Return (x, y) of the center of cell containing provided text 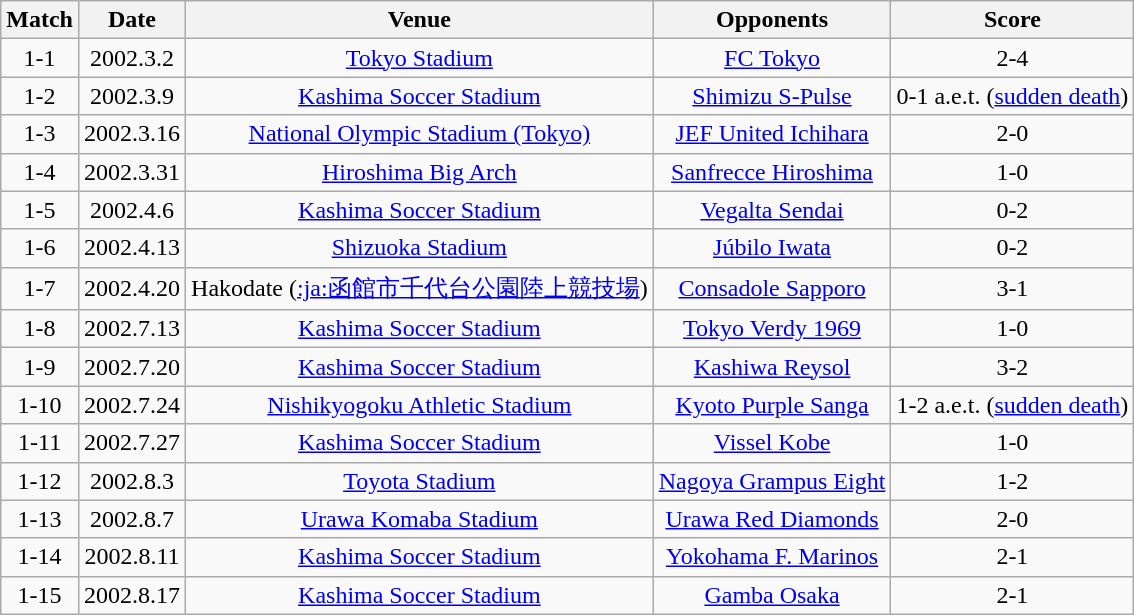
Vissel Kobe (772, 443)
Hakodate (:ja:函館市千代台公園陸上競技場) (420, 288)
JEF United Ichihara (772, 134)
Nishikyogoku Athletic Stadium (420, 405)
Yokohama F. Marinos (772, 557)
Vegalta Sendai (772, 210)
3-1 (1012, 288)
1-11 (40, 443)
Gamba Osaka (772, 595)
1-15 (40, 595)
FC Tokyo (772, 58)
Shimizu S-Pulse (772, 96)
2002.7.13 (132, 329)
1-2 a.e.t. (sudden death) (1012, 405)
2002.8.7 (132, 519)
2002.7.27 (132, 443)
Opponents (772, 20)
2002.8.3 (132, 481)
2002.8.11 (132, 557)
Venue (420, 20)
Urawa Red Diamonds (772, 519)
2002.4.20 (132, 288)
Shizuoka Stadium (420, 248)
1-5 (40, 210)
Consadole Sapporo (772, 288)
1-9 (40, 367)
2002.8.17 (132, 595)
2002.7.20 (132, 367)
1-4 (40, 172)
2002.4.6 (132, 210)
2002.7.24 (132, 405)
1-12 (40, 481)
1-6 (40, 248)
Nagoya Grampus Eight (772, 481)
3-2 (1012, 367)
1-13 (40, 519)
Kyoto Purple Sanga (772, 405)
2002.3.9 (132, 96)
1-10 (40, 405)
Score (1012, 20)
Urawa Komaba Stadium (420, 519)
1-7 (40, 288)
2002.3.16 (132, 134)
Match (40, 20)
Toyota Stadium (420, 481)
1-3 (40, 134)
0-1 a.e.t. (sudden death) (1012, 96)
1-1 (40, 58)
Júbilo Iwata (772, 248)
Tokyo Stadium (420, 58)
2002.3.2 (132, 58)
Sanfrecce Hiroshima (772, 172)
1-14 (40, 557)
National Olympic Stadium (Tokyo) (420, 134)
Hiroshima Big Arch (420, 172)
2002.4.13 (132, 248)
Tokyo Verdy 1969 (772, 329)
Date (132, 20)
2002.3.31 (132, 172)
Kashiwa Reysol (772, 367)
2-4 (1012, 58)
1-8 (40, 329)
